For the text-containing cell, return its midpoint in (x, y) coordinate format. 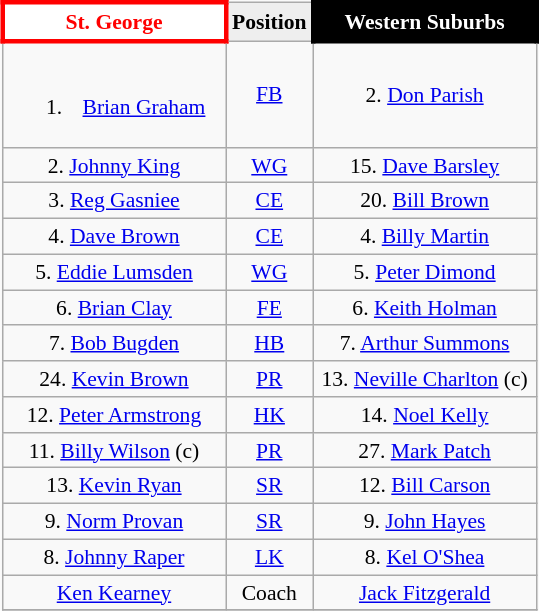
Position (270, 22)
6. Keith Holman (424, 308)
FE (270, 308)
15. Dave Barsley (424, 165)
4. Billy Martin (424, 237)
Coach (270, 593)
13. Neville Charlton (c) (424, 379)
24. Kevin Brown (114, 379)
12. Peter Armstrong (114, 415)
Ken Kearney (114, 593)
13. Kevin Ryan (114, 486)
Brian Graham (114, 94)
9. Norm Provan (114, 522)
3. Reg Gasniee (114, 201)
27. Mark Patch (424, 450)
Jack Fitzgerald (424, 593)
11. Billy Wilson (c) (114, 450)
5. Peter Dimond (424, 272)
LK (270, 557)
7. Bob Bugden (114, 343)
7. Arthur Summons (424, 343)
HK (270, 415)
8. Kel O'Shea (424, 557)
FB (270, 94)
HB (270, 343)
14. Noel Kelly (424, 415)
9. John Hayes (424, 522)
2. Johnny King (114, 165)
6. Brian Clay (114, 308)
2. Don Parish (424, 94)
St. George (114, 22)
8. Johnny Raper (114, 557)
Western Suburbs (424, 22)
5. Eddie Lumsden (114, 272)
4. Dave Brown (114, 237)
20. Bill Brown (424, 201)
12. Bill Carson (424, 486)
